Detect which cell encompasses the target text, then output its (x, y) center coordinate. 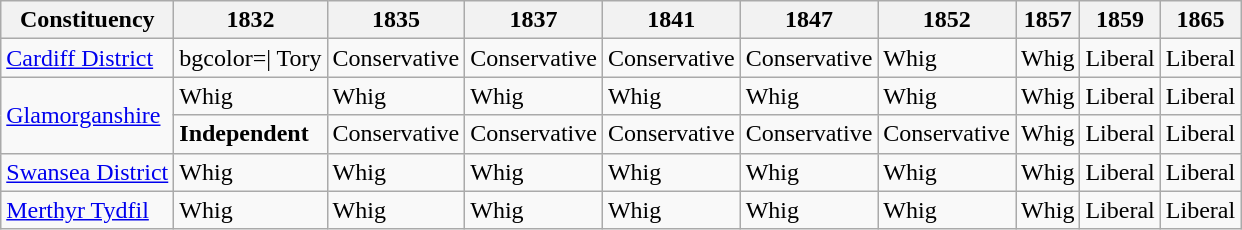
bgcolor=| Tory (250, 58)
Constituency (88, 20)
1832 (250, 20)
Independent (250, 134)
1859 (1120, 20)
1847 (809, 20)
1835 (396, 20)
1837 (534, 20)
1857 (1048, 20)
1852 (947, 20)
1865 (1200, 20)
Merthyr Tydfil (88, 210)
Glamorganshire (88, 115)
1841 (671, 20)
Swansea District (88, 172)
Cardiff District (88, 58)
